Search for the cell housing the specified text and yield its [x, y] center coordinate. 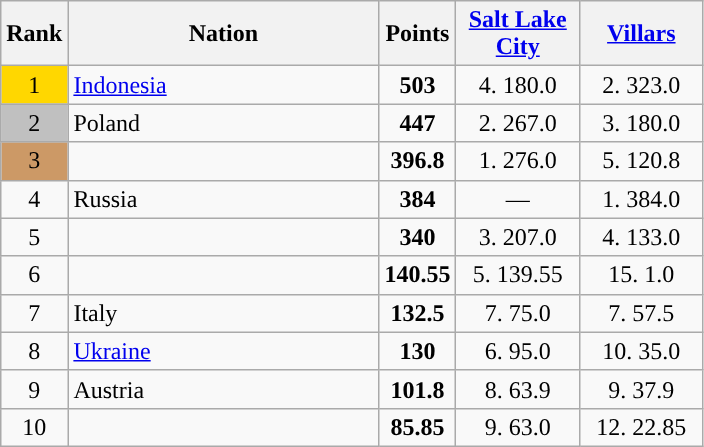
3. 180.0 [642, 123]
Nation [224, 34]
1. 276.0 [518, 161]
2. 267.0 [518, 123]
Poland [224, 123]
8 [34, 351]
7. 75.0 [518, 313]
Villars [642, 34]
Rank [34, 34]
447 [418, 123]
2 [34, 123]
101.8 [418, 389]
Russia [224, 199]
4. 133.0 [642, 237]
9. 63.0 [518, 427]
10 [34, 427]
9 [34, 389]
503 [418, 85]
Salt Lake City [518, 34]
384 [418, 199]
140.55 [418, 275]
10. 35.0 [642, 351]
3. 207.0 [518, 237]
132.5 [418, 313]
6. 95.0 [518, 351]
1. 384.0 [642, 199]
1 [34, 85]
Austria [224, 389]
6 [34, 275]
Points [418, 34]
2. 323.0 [642, 85]
340 [418, 237]
4 [34, 199]
7. 57.5 [642, 313]
15. 1.0 [642, 275]
130 [418, 351]
85.85 [418, 427]
5 [34, 237]
Italy [224, 313]
Indonesia [224, 85]
7 [34, 313]
12. 22.85 [642, 427]
5. 139.55 [518, 275]
3 [34, 161]
396.8 [418, 161]
9. 37.9 [642, 389]
5. 120.8 [642, 161]
8. 63.9 [518, 389]
— [518, 199]
4. 180.0 [518, 85]
Ukraine [224, 351]
